Identify which cell holds the provided text, then report its (x, y) central coordinate. 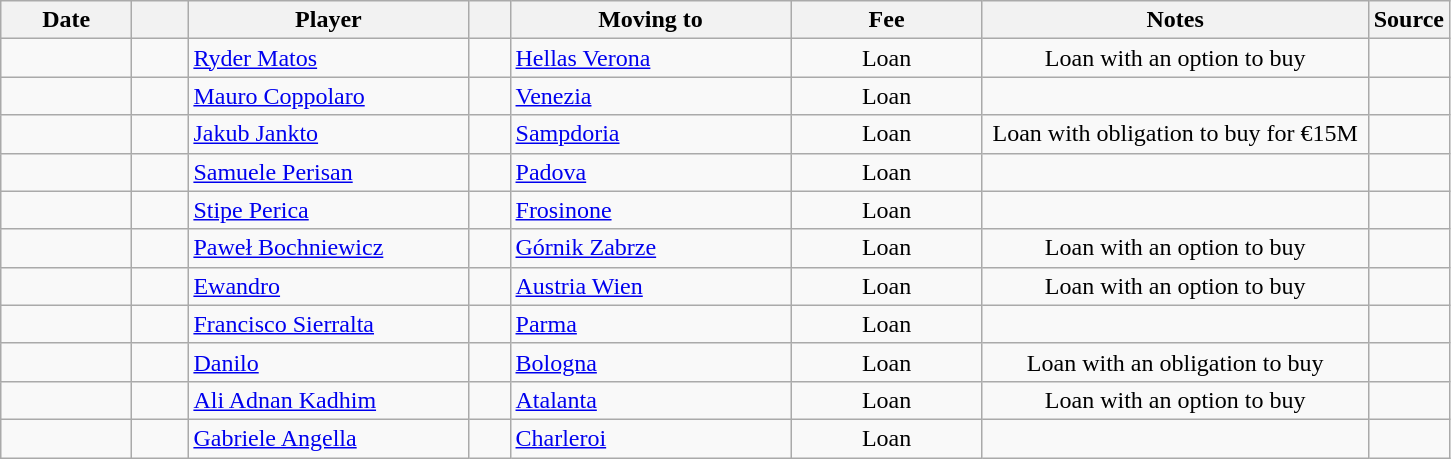
Padova (650, 172)
Frosinone (650, 210)
Fee (886, 20)
Moving to (650, 20)
Jakub Jankto (328, 134)
Venezia (650, 96)
Danilo (328, 362)
Ali Adnan Kadhim (328, 400)
Francisco Sierralta (328, 324)
Hellas Verona (650, 58)
Atalanta (650, 400)
Gabriele Angella (328, 438)
Mauro Coppolaro (328, 96)
Paweł Bochniewicz (328, 248)
Górnik Zabrze (650, 248)
Stipe Perica (328, 210)
Charleroi (650, 438)
Player (328, 20)
Bologna (650, 362)
Loan with obligation to buy for €15M (1175, 134)
Samuele Perisan (328, 172)
Source (1408, 20)
Loan with an obligation to buy (1175, 362)
Ryder Matos (328, 58)
Sampdoria (650, 134)
Notes (1175, 20)
Date (66, 20)
Ewandro (328, 286)
Austria Wien (650, 286)
Parma (650, 324)
